Capture the cell that displays the provided text and extract its [x, y] central coordinate. 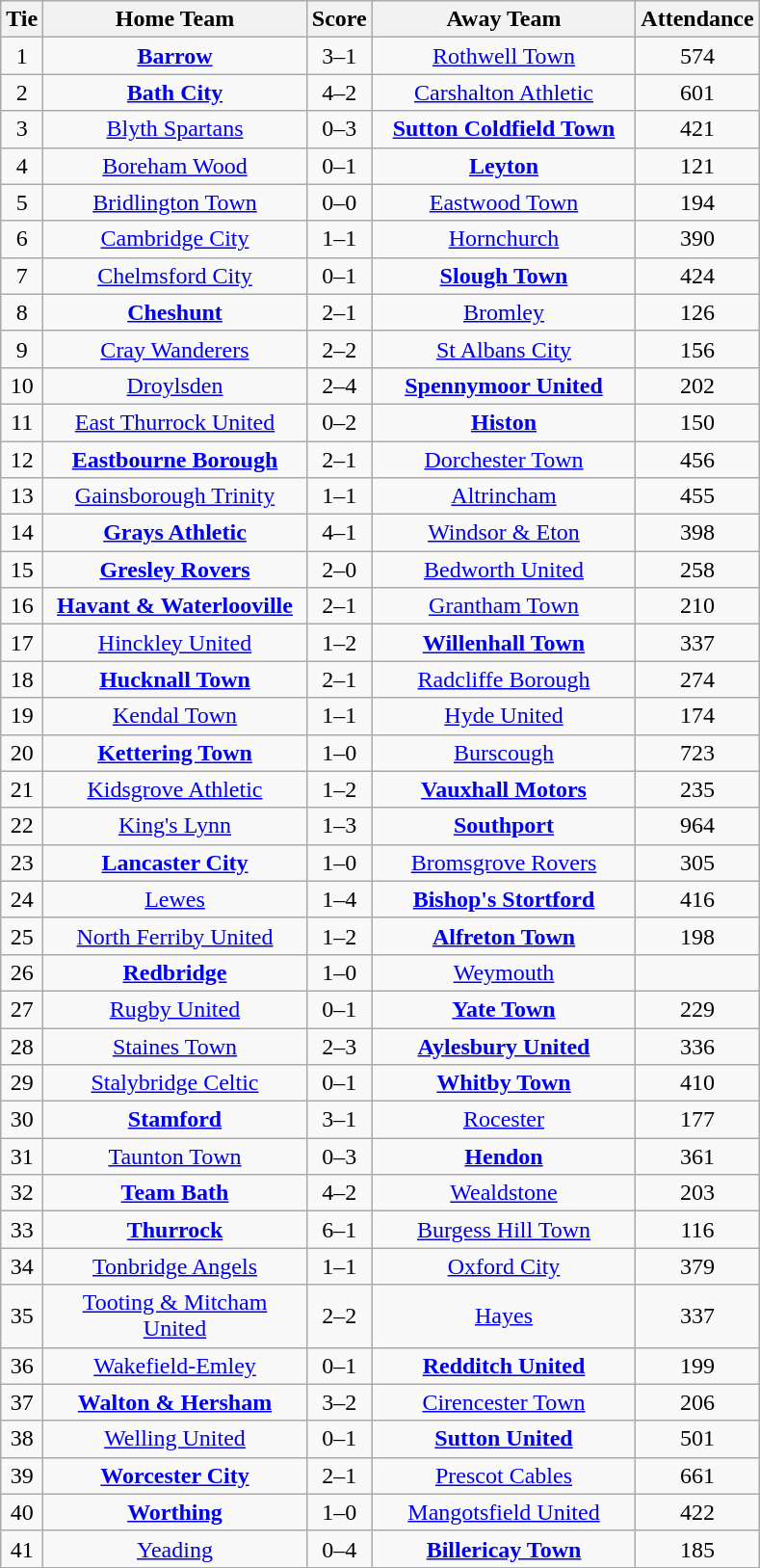
Yeading [175, 1549]
410 [697, 1083]
Eastbourne Borough [175, 460]
5 [22, 202]
398 [697, 533]
Chelmsford City [175, 276]
2–0 [339, 570]
Billericay Town [504, 1549]
202 [697, 385]
274 [697, 679]
10 [22, 385]
Sutton Coldfield Town [504, 129]
Grantham Town [504, 606]
Bishop's Stortford [504, 899]
Histon [504, 422]
Bath City [175, 93]
27 [22, 1009]
6 [22, 239]
Stamford [175, 1120]
Weymouth [504, 972]
258 [697, 570]
Cray Wanderers [175, 349]
235 [697, 789]
194 [697, 202]
40 [22, 1512]
Windsor & Eton [504, 533]
38 [22, 1439]
Kendal Town [175, 716]
Cambridge City [175, 239]
501 [697, 1439]
Rothwell Town [504, 56]
Rugby United [175, 1009]
39 [22, 1475]
Bridlington Town [175, 202]
30 [22, 1120]
Willenhall Town [504, 643]
Staines Town [175, 1046]
421 [697, 129]
455 [697, 496]
Attendance [697, 19]
Wakefield-Emley [175, 1366]
Tonbridge Angels [175, 1266]
0–0 [339, 202]
Leyton [504, 166]
203 [697, 1193]
Gainsborough Trinity [175, 496]
Kettering Town [175, 753]
198 [697, 936]
199 [697, 1366]
Yate Town [504, 1009]
Taunton Town [175, 1156]
Alfreton Town [504, 936]
31 [22, 1156]
Rocester [504, 1120]
229 [697, 1009]
4 [22, 166]
Kidsgrove Athletic [175, 789]
Bromsgrove Rovers [504, 863]
661 [697, 1475]
36 [22, 1366]
Burscough [504, 753]
379 [697, 1266]
Radcliffe Borough [504, 679]
Mangotsfield United [504, 1512]
Stalybridge Celtic [175, 1083]
185 [697, 1549]
29 [22, 1083]
Vauxhall Motors [504, 789]
174 [697, 716]
Prescot Cables [504, 1475]
0–4 [339, 1549]
Away Team [504, 19]
3 [22, 129]
Tooting & Mitcham United [175, 1316]
Hornchurch [504, 239]
Oxford City [504, 1266]
Hinckley United [175, 643]
Eastwood Town [504, 202]
16 [22, 606]
Carshalton Athletic [504, 93]
116 [697, 1230]
456 [697, 460]
Sutton United [504, 1439]
2–3 [339, 1046]
St Albans City [504, 349]
416 [697, 899]
206 [697, 1402]
Blyth Spartans [175, 129]
9 [22, 349]
21 [22, 789]
422 [697, 1512]
6–1 [339, 1230]
11 [22, 422]
Altrincham [504, 496]
210 [697, 606]
Boreham Wood [175, 166]
2 [22, 93]
723 [697, 753]
Grays Athletic [175, 533]
177 [697, 1120]
24 [22, 899]
150 [697, 422]
13 [22, 496]
361 [697, 1156]
Wealdstone [504, 1193]
33 [22, 1230]
14 [22, 533]
1 [22, 56]
25 [22, 936]
Lewes [175, 899]
Worcester City [175, 1475]
Slough Town [504, 276]
37 [22, 1402]
Cirencester Town [504, 1402]
Hendon [504, 1156]
East Thurrock United [175, 422]
336 [697, 1046]
19 [22, 716]
601 [697, 93]
Dorchester Town [504, 460]
Redbridge [175, 972]
15 [22, 570]
4–1 [339, 533]
Whitby Town [504, 1083]
Bedworth United [504, 570]
Barrow [175, 56]
35 [22, 1316]
12 [22, 460]
King's Lynn [175, 826]
Havant & Waterlooville [175, 606]
390 [697, 239]
Hayes [504, 1316]
Walton & Hersham [175, 1402]
305 [697, 863]
North Ferriby United [175, 936]
1–3 [339, 826]
Spennymoor United [504, 385]
Cheshunt [175, 312]
41 [22, 1549]
Southport [504, 826]
156 [697, 349]
Hucknall Town [175, 679]
424 [697, 276]
0–2 [339, 422]
574 [697, 56]
Burgess Hill Town [504, 1230]
Worthing [175, 1512]
Lancaster City [175, 863]
Droylsden [175, 385]
20 [22, 753]
17 [22, 643]
28 [22, 1046]
126 [697, 312]
1–4 [339, 899]
8 [22, 312]
Home Team [175, 19]
121 [697, 166]
3–2 [339, 1402]
Team Bath [175, 1193]
2–4 [339, 385]
Hyde United [504, 716]
Redditch United [504, 1366]
Bromley [504, 312]
964 [697, 826]
32 [22, 1193]
Tie [22, 19]
18 [22, 679]
26 [22, 972]
Gresley Rovers [175, 570]
Thurrock [175, 1230]
7 [22, 276]
Welling United [175, 1439]
Aylesbury United [504, 1046]
23 [22, 863]
Score [339, 19]
22 [22, 826]
34 [22, 1266]
